Provide the (X, Y) coordinate of the cell's center where the given text is located.  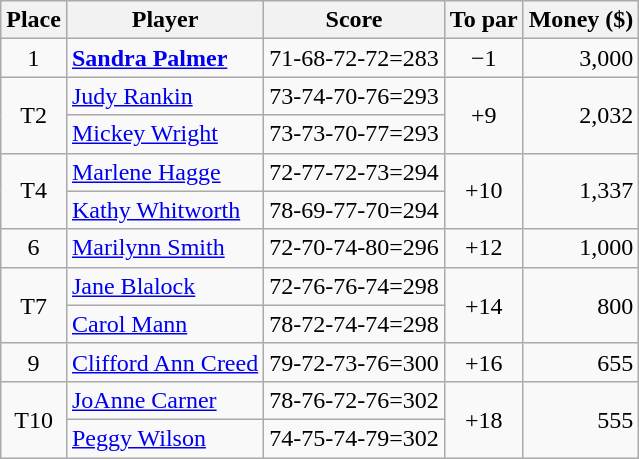
Marlene Hagge (164, 172)
Sandra Palmer (164, 58)
T2 (34, 115)
78-69-77-70=294 (354, 210)
−1 (484, 58)
+9 (484, 115)
72-70-74-80=296 (354, 248)
3,000 (581, 58)
555 (581, 419)
73-73-70-77=293 (354, 134)
Kathy Whitworth (164, 210)
6 (34, 248)
72-77-72-73=294 (354, 172)
Clifford Ann Creed (164, 362)
T10 (34, 419)
Carol Mann (164, 324)
1 (34, 58)
1,000 (581, 248)
Money ($) (581, 20)
2,032 (581, 115)
Peggy Wilson (164, 438)
JoAnne Carner (164, 400)
9 (34, 362)
78-72-74-74=298 (354, 324)
72-76-76-74=298 (354, 286)
79-72-73-76=300 (354, 362)
78-76-72-76=302 (354, 400)
800 (581, 305)
+12 (484, 248)
Player (164, 20)
71-68-72-72=283 (354, 58)
Score (354, 20)
Jane Blalock (164, 286)
1,337 (581, 191)
73-74-70-76=293 (354, 96)
74-75-74-79=302 (354, 438)
655 (581, 362)
T4 (34, 191)
Judy Rankin (164, 96)
+14 (484, 305)
To par (484, 20)
Marilynn Smith (164, 248)
+10 (484, 191)
T7 (34, 305)
Place (34, 20)
Mickey Wright (164, 134)
+16 (484, 362)
+18 (484, 419)
